Locate the cell with the specified text and output its (X, Y) center coordinate. 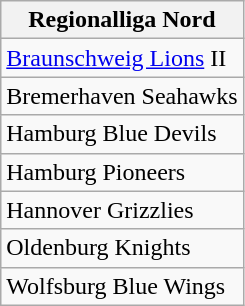
Hannover Grizzlies (122, 210)
Hamburg Blue Devils (122, 134)
Regionalliga Nord (122, 20)
Hamburg Pioneers (122, 172)
Bremerhaven Seahawks (122, 96)
Wolfsburg Blue Wings (122, 286)
Braunschweig Lions II (122, 58)
Oldenburg Knights (122, 248)
